Determine the (X, Y) coordinate at the center of the cell enclosing the given text.  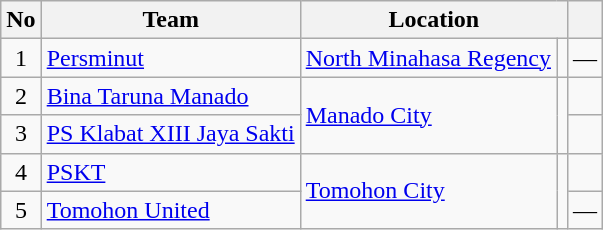
3 (21, 134)
No (21, 20)
Tomohon City (428, 191)
Location (434, 20)
Tomohon United (170, 210)
Manado City (428, 115)
4 (21, 172)
Persminut (170, 58)
North Minahasa Regency (428, 58)
Team (170, 20)
PSKT (170, 172)
1 (21, 58)
5 (21, 210)
PS Klabat XIII Jaya Sakti (170, 134)
2 (21, 96)
Bina Taruna Manado (170, 96)
